Return [x, y] of the center of cell containing provided text 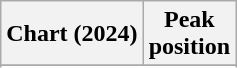
Chart (2024) [72, 34]
Peakposition [189, 34]
